For the text-containing cell, return its midpoint in [X, Y] coordinate format. 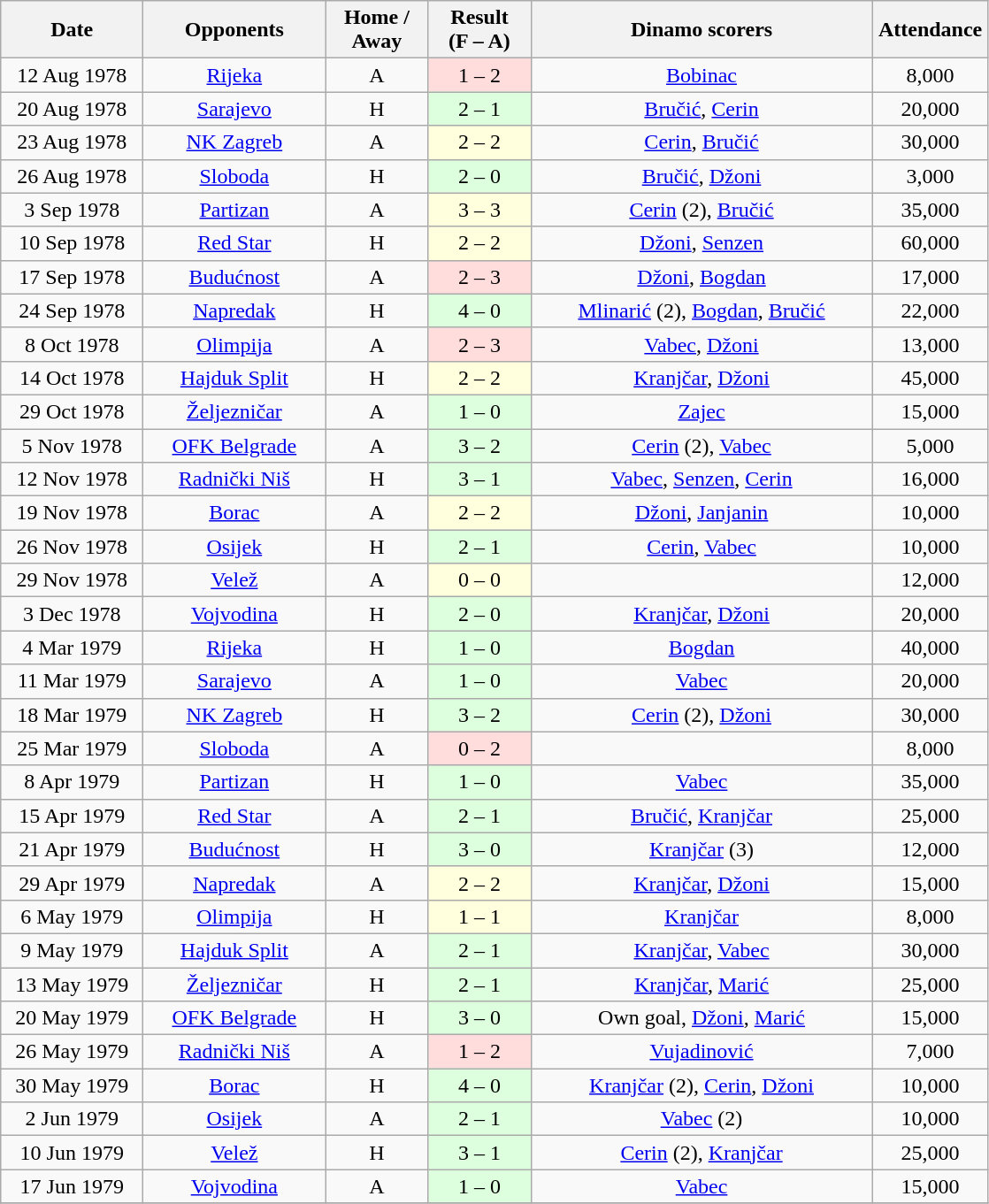
5,000 [931, 445]
Date [73, 30]
30 May 1979 [73, 1085]
Mlinarić (2), Bogdan, Bručić [701, 311]
1 – 1 [479, 916]
Cerin, Bručić [701, 142]
2 Jun 1979 [73, 1119]
13,000 [931, 344]
23 Aug 1978 [73, 142]
4 Mar 1979 [73, 648]
22,000 [931, 311]
8 Oct 1978 [73, 344]
Own goal, Džoni, Marić [701, 1018]
29 Oct 1978 [73, 411]
Result (F – A) [479, 30]
Cerin (2), Kranjčar [701, 1153]
7,000 [931, 1052]
Vujadinović [701, 1052]
21 Apr 1979 [73, 849]
45,000 [931, 378]
Home /Away [377, 30]
Vabec, Džoni [701, 344]
Dinamo scorers [701, 30]
Vabec (2) [701, 1119]
16,000 [931, 479]
Džoni, Janjanin [701, 513]
25 Mar 1979 [73, 748]
10 Sep 1978 [73, 243]
Attendance [931, 30]
20 May 1979 [73, 1018]
Kranjčar (2), Cerin, Džoni [701, 1085]
0 – 0 [479, 580]
15 Apr 1979 [73, 816]
Bobinac [701, 75]
3,000 [931, 176]
29 Nov 1978 [73, 580]
5 Nov 1978 [73, 445]
Džoni, Senzen [701, 243]
14 Oct 1978 [73, 378]
Bručić, Kranjčar [701, 816]
13 May 1979 [73, 985]
Cerin, Vabec [701, 547]
0 – 2 [479, 748]
3 Dec 1978 [73, 614]
17,000 [931, 277]
18 Mar 1979 [73, 715]
6 May 1979 [73, 916]
8 Apr 1979 [73, 782]
3 Sep 1978 [73, 210]
Bogdan [701, 648]
24 Sep 1978 [73, 311]
60,000 [931, 243]
29 Apr 1979 [73, 883]
10 Jun 1979 [73, 1153]
Kranjčar, Marić [701, 985]
12 Nov 1978 [73, 479]
9 May 1979 [73, 950]
Kranjčar (3) [701, 849]
11 Mar 1979 [73, 681]
Kranjčar, Vabec [701, 950]
Cerin (2), Džoni [701, 715]
Opponents [234, 30]
Zajec [701, 411]
Bručić, Džoni [701, 176]
19 Nov 1978 [73, 513]
Cerin (2), Bručić [701, 210]
40,000 [931, 648]
Vabec, Senzen, Cerin [701, 479]
3 – 3 [479, 210]
Bručić, Cerin [701, 109]
Cerin (2), Vabec [701, 445]
17 Jun 1979 [73, 1186]
17 Sep 1978 [73, 277]
12 Aug 1978 [73, 75]
Džoni, Bogdan [701, 277]
26 May 1979 [73, 1052]
26 Nov 1978 [73, 547]
26 Aug 1978 [73, 176]
20 Aug 1978 [73, 109]
Kranjčar [701, 916]
